Identify which cell holds the provided text, then report its [x, y] central coordinate. 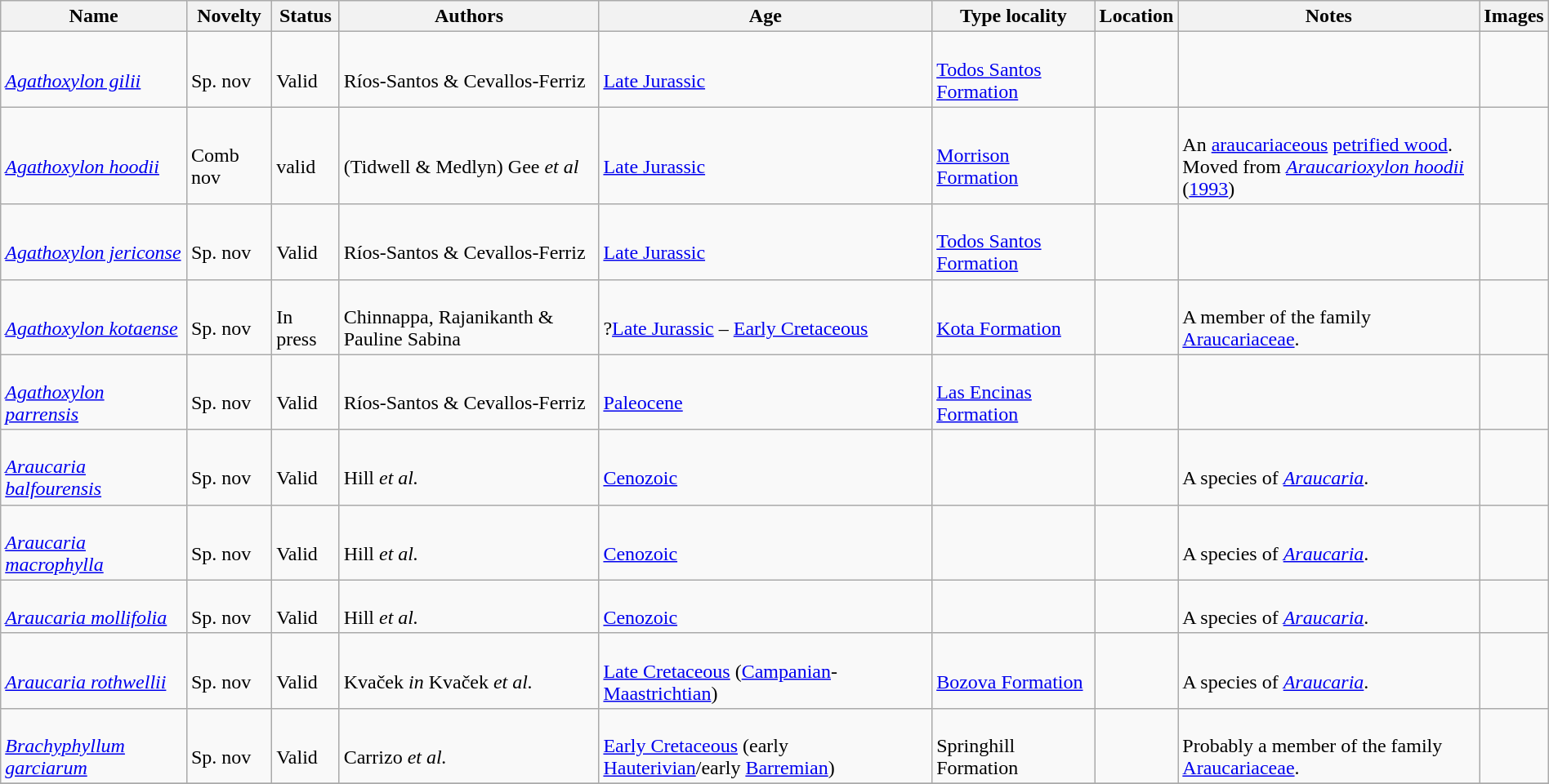
Kota Formation [1013, 317]
In press [306, 317]
Agathoxylon kotaense [94, 317]
?Late Jurassic – Early Cretaceous [766, 317]
valid [306, 155]
Type locality [1013, 16]
Early Cretaceous (early Hauterivian/early Barremian) [766, 746]
Agathoxylon jericonse [94, 242]
Agathoxylon gilii [94, 69]
Probably a member of the family Araucariaceae. [1328, 746]
Paleocene [766, 392]
Brachyphyllum garciarum [94, 746]
Bozova Formation [1013, 670]
Araucaria macrophylla [94, 542]
Comb nov [229, 155]
Araucaria rothwellii [94, 670]
Notes [1328, 16]
Kvaček in Kvaček et al. [469, 670]
Springhill Formation [1013, 746]
Images [1514, 16]
Chinnappa, Rajanikanth & Pauline Sabina [469, 317]
Late Cretaceous (Campanian-Maastrichtian) [766, 670]
Name [94, 16]
Araucaria mollifolia [94, 606]
Location [1136, 16]
Age [766, 16]
An araucariaceous petrified wood.Moved from Araucarioxylon hoodii (1993) [1328, 155]
(Tidwell & Medlyn) Gee et al [469, 155]
Las Encinas Formation [1013, 392]
Status [306, 16]
Agathoxylon hoodii [94, 155]
Carrizo et al. [469, 746]
Araucaria balfourensis [94, 467]
Novelty [229, 16]
A member of the family Araucariaceae. [1328, 317]
Authors [469, 16]
Morrison Formation [1013, 155]
Agathoxylon parrensis [94, 392]
